Capture the cell that displays the provided text and extract its [X, Y] central coordinate. 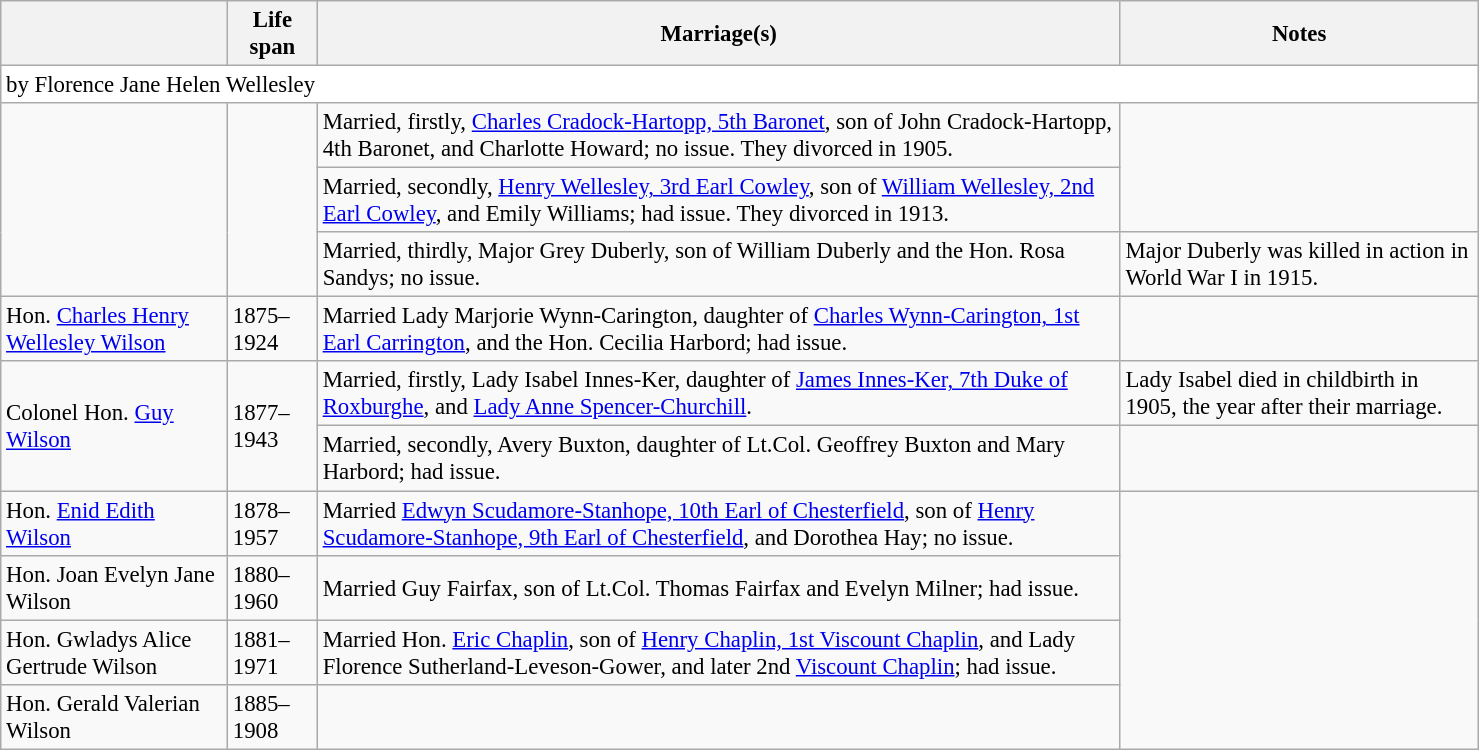
1877–1943 [272, 426]
Major Duberly was killed in action in World War I in 1915. [1299, 264]
1885–1908 [272, 716]
1880–1960 [272, 588]
Married, thirdly, Major Grey Duberly, son of William Duberly and the Hon. Rosa Sandys; no issue. [718, 264]
Lady Isabel died in childbirth in 1905, the year after their marriage. [1299, 394]
Married, firstly, Lady Isabel Innes-Ker, daughter of James Innes-Ker, 7th Duke of Roxburghe, and Lady Anne Spencer-Churchill. [718, 394]
Notes [1299, 34]
by Florence Jane Helen Wellesley [740, 85]
Hon. Charles Henry Wellesley Wilson [114, 330]
Life span [272, 34]
Colonel Hon. Guy Wilson [114, 426]
1878–1957 [272, 524]
Married Guy Fairfax, son of Lt.Col. Thomas Fairfax and Evelyn Milner; had issue. [718, 588]
Hon. Joan Evelyn Jane Wilson [114, 588]
Married, secondly, Henry Wellesley, 3rd Earl Cowley, son of William Wellesley, 2nd Earl Cowley, and Emily Williams; had issue. They divorced in 1913. [718, 200]
Hon. Gerald Valerian Wilson [114, 716]
Hon. Enid Edith Wilson [114, 524]
1881–1971 [272, 652]
Married Edwyn Scudamore-Stanhope, 10th Earl of Chesterfield, son of Henry Scudamore-Stanhope, 9th Earl of Chesterfield, and Dorothea Hay; no issue. [718, 524]
Married, secondly, Avery Buxton, daughter of Lt.Col. Geoffrey Buxton and Mary Harbord; had issue. [718, 458]
Marriage(s) [718, 34]
1875–1924 [272, 330]
Married Lady Marjorie Wynn-Carington, daughter of Charles Wynn-Carington, 1st Earl Carrington, and the Hon. Cecilia Harbord; had issue. [718, 330]
Hon. Gwladys Alice Gertrude Wilson [114, 652]
